Output the (x, y) coordinate of the center of the cell containing the given text.  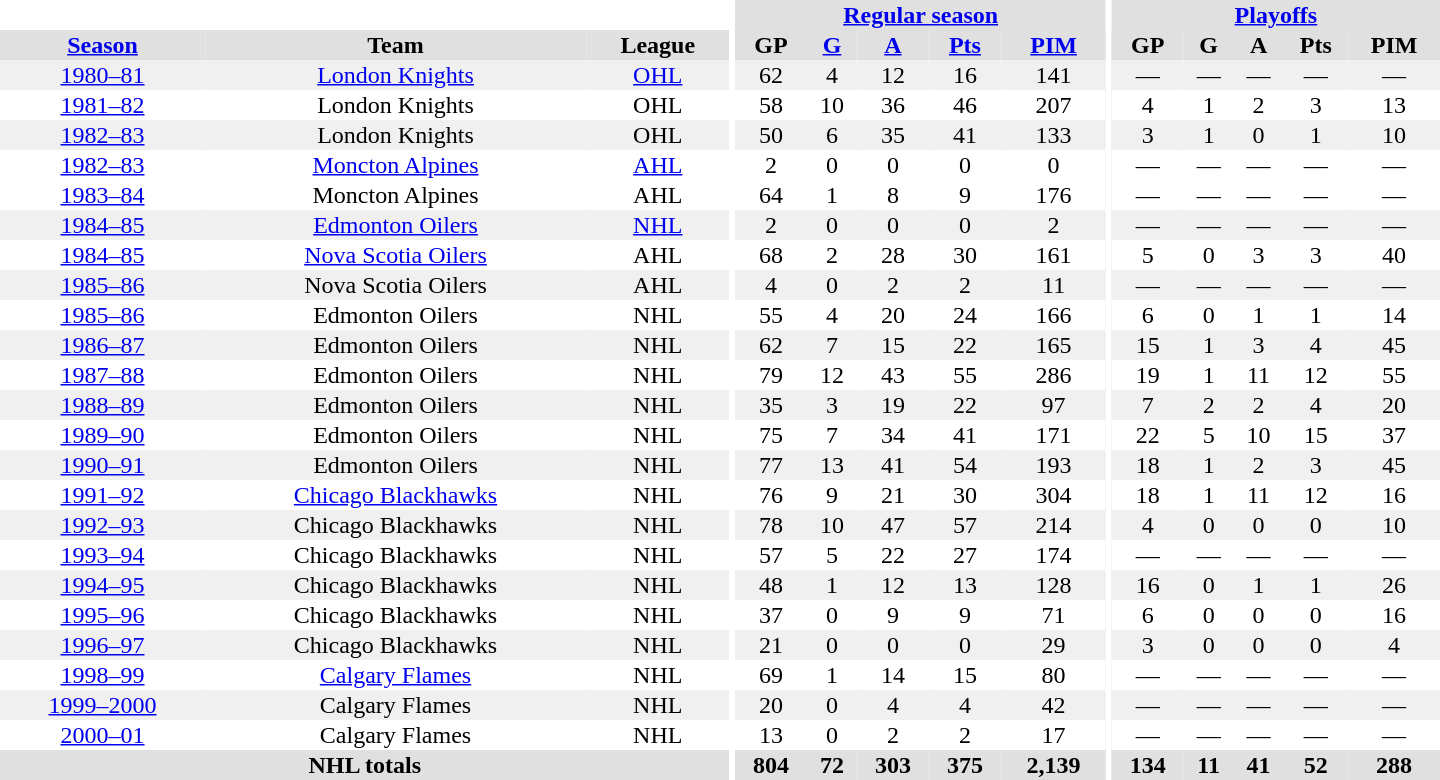
29 (1054, 645)
42 (1054, 705)
1992–93 (102, 525)
68 (771, 255)
2000–01 (102, 735)
1981–82 (102, 105)
27 (965, 555)
1995–96 (102, 615)
207 (1054, 105)
47 (893, 525)
54 (965, 465)
28 (893, 255)
1991–92 (102, 495)
8 (893, 195)
1999–2000 (102, 705)
303 (893, 765)
134 (1148, 765)
80 (1054, 675)
48 (771, 585)
78 (771, 525)
52 (1316, 765)
165 (1054, 345)
304 (1054, 495)
2,139 (1054, 765)
97 (1054, 405)
288 (1394, 765)
72 (832, 765)
1987–88 (102, 375)
24 (965, 315)
75 (771, 435)
161 (1054, 255)
128 (1054, 585)
NHL totals (364, 765)
1994–95 (102, 585)
50 (771, 135)
40 (1394, 255)
1993–94 (102, 555)
36 (893, 105)
1988–89 (102, 405)
17 (1054, 735)
Team (396, 45)
176 (1054, 195)
1989–90 (102, 435)
133 (1054, 135)
1980–81 (102, 75)
1983–84 (102, 195)
1990–91 (102, 465)
26 (1394, 585)
286 (1054, 375)
77 (771, 465)
Season (102, 45)
71 (1054, 615)
64 (771, 195)
79 (771, 375)
171 (1054, 435)
1996–97 (102, 645)
76 (771, 495)
58 (771, 105)
46 (965, 105)
1998–99 (102, 675)
375 (965, 765)
804 (771, 765)
Playoffs (1276, 15)
43 (893, 375)
League (658, 45)
166 (1054, 315)
Regular season (920, 15)
214 (1054, 525)
141 (1054, 75)
34 (893, 435)
174 (1054, 555)
69 (771, 675)
1986–87 (102, 345)
193 (1054, 465)
